Output the (X, Y) coordinate of the center of the cell containing the given text.  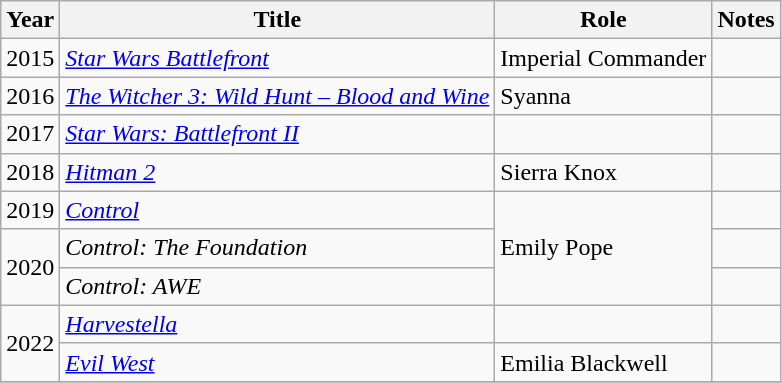
2018 (30, 172)
Star Wars Battlefront (278, 58)
Emilia Blackwell (604, 362)
Sierra Knox (604, 172)
Notes (746, 20)
2020 (30, 267)
2015 (30, 58)
2022 (30, 343)
Syanna (604, 96)
Hitman 2 (278, 172)
Control (278, 210)
Evil West (278, 362)
2016 (30, 96)
2017 (30, 134)
Year (30, 20)
Control: AWE (278, 286)
Title (278, 20)
Star Wars: Battlefront II (278, 134)
Role (604, 20)
Imperial Commander (604, 58)
Emily Pope (604, 248)
2019 (30, 210)
The Witcher 3: Wild Hunt – Blood and Wine (278, 96)
Control: The Foundation (278, 248)
Harvestella (278, 324)
